Return [X, Y] of the center of cell containing provided text 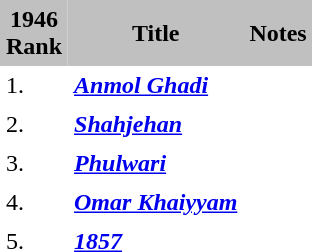
Title [156, 33]
1946Rank [34, 33]
Anmol Ghadi [156, 86]
Shahjehan [156, 124]
4. [34, 202]
2. [34, 124]
Phulwari [156, 164]
3. [34, 164]
Omar Khaiyyam [156, 202]
Notes [278, 33]
1. [34, 86]
